Provide the (X, Y) coordinate of the cell's center where the given text is located.  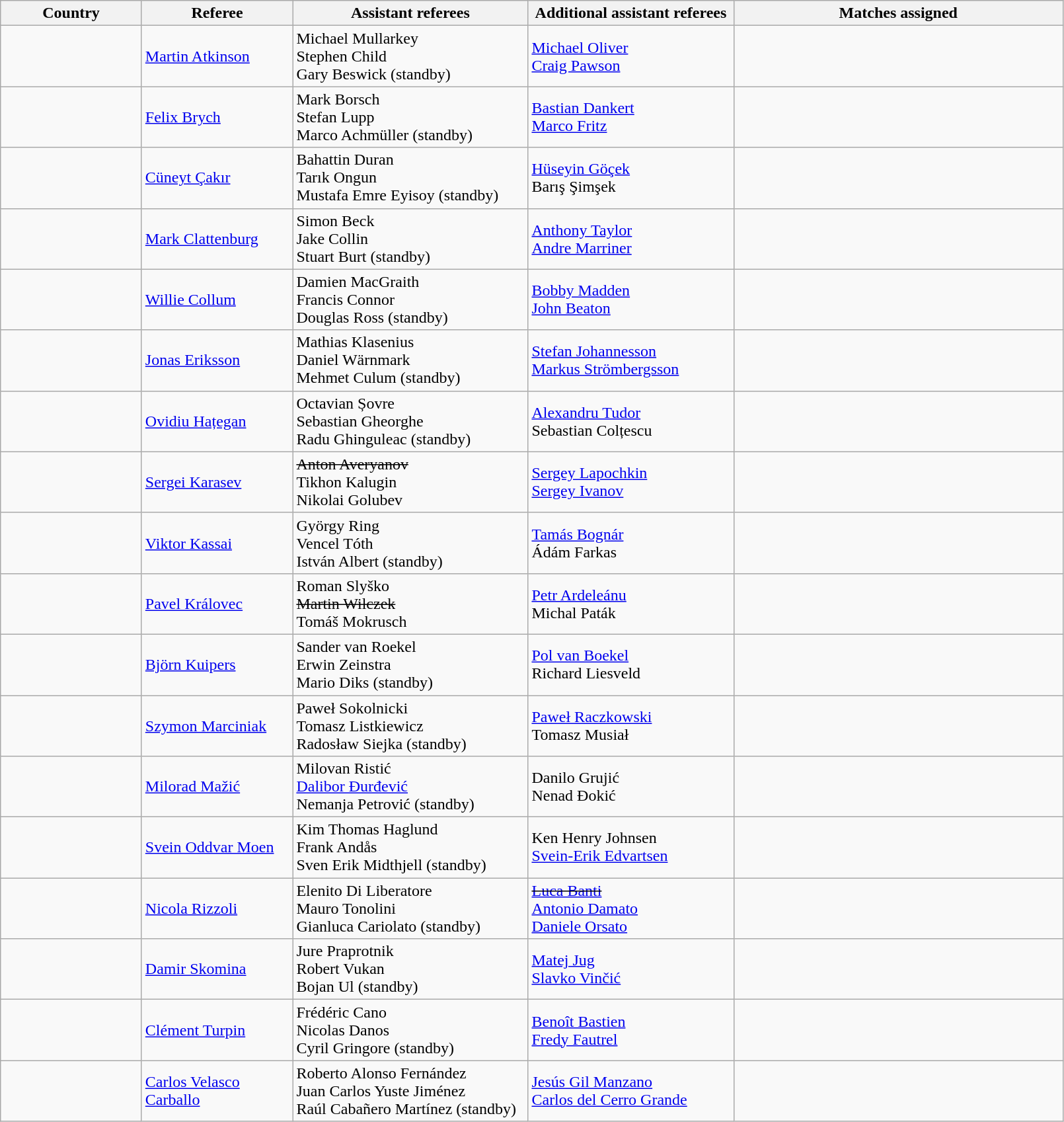
Michael MullarkeyStephen ChildGary Beswick (standby) (410, 56)
Clément Turpin (217, 1030)
Roman SlyškoMartin WilczekTomáš Mokrusch (410, 604)
Anton AveryanovTikhon KaluginNikolai Golubev (410, 482)
Additional assistant referees (630, 13)
Anthony TaylorAndre Marriner (630, 239)
Viktor Kassai (217, 543)
Bobby MaddenJohn Beaton (630, 300)
Octavian ȘovreSebastian GheorgheRadu Ghinguleac (standby) (410, 421)
Martin Atkinson (217, 56)
Benoît BastienFredy Fautrel (630, 1030)
Carlos Velasco Carballo (217, 1091)
Bastian DankertMarco Fritz (630, 117)
Jure PraprotnikRobert VukanBojan Ul (standby) (410, 969)
Tamás BognárÁdám Farkas (630, 543)
Svein Oddvar Moen (217, 848)
Felix Brych (217, 117)
Hüseyin GöçekBarış Şimşek (630, 178)
Björn Kuipers (217, 664)
Roberto Alonso FernándezJuan Carlos Yuste JiménezRaúl Cabañero Martínez (standby) (410, 1091)
Ken Henry JohnsenSvein-Erik Edvartsen (630, 848)
Stefan JohannessonMarkus Strömbergsson (630, 360)
Matej JugSlavko Vinčić (630, 969)
Michael OliverCraig Pawson (630, 56)
Pavel Královec (217, 604)
Frédéric CanoNicolas DanosCyril Gringore (standby) (410, 1030)
Paweł RaczkowskiTomasz Musiał (630, 726)
Sergey LapochkinSergey Ivanov (630, 482)
Alexandru TudorSebastian Colțescu (630, 421)
Matches assigned (899, 13)
Cüneyt Çakır (217, 178)
Sander van RoekelErwin ZeinstraMario Diks (standby) (410, 664)
Country (71, 13)
Petr ArdeleánuMichal Paták (630, 604)
Milorad Mažić (217, 787)
Kim Thomas HaglundFrank AndåsSven Erik Midthjell (standby) (410, 848)
Ovidiu Hațegan (217, 421)
Willie Collum (217, 300)
Damien MacGraithFrancis ConnorDouglas Ross (standby) (410, 300)
Simon BeckJake CollinStuart Burt (standby) (410, 239)
Paweł SokolnickiTomasz ListkiewiczRadosław Siejka (standby) (410, 726)
Milovan RistićDalibor ĐurđevićNemanja Petrović (standby) (410, 787)
Sergei Karasev (217, 482)
Damir Skomina (217, 969)
Danilo GrujićNenad Đokić (630, 787)
Luca BantiAntonio DamatoDaniele Orsato (630, 908)
Nicola Rizzoli (217, 908)
Szymon Marciniak (217, 726)
Mathias KlaseniusDaniel WärnmarkMehmet Culum (standby) (410, 360)
Jesús Gil ManzanoCarlos del Cerro Grande (630, 1091)
Mark Clattenburg (217, 239)
Mark BorschStefan LuppMarco Achmüller (standby) (410, 117)
Elenito Di LiberatoreMauro TonoliniGianluca Cariolato (standby) (410, 908)
Jonas Eriksson (217, 360)
Bahattin DuranTarık OngunMustafa Emre Eyisoy (standby) (410, 178)
Assistant referees (410, 13)
Referee (217, 13)
Pol van BoekelRichard Liesveld (630, 664)
György RingVencel TóthIstván Albert (standby) (410, 543)
